Output the (X, Y) coordinate of the center of the cell containing the given text.  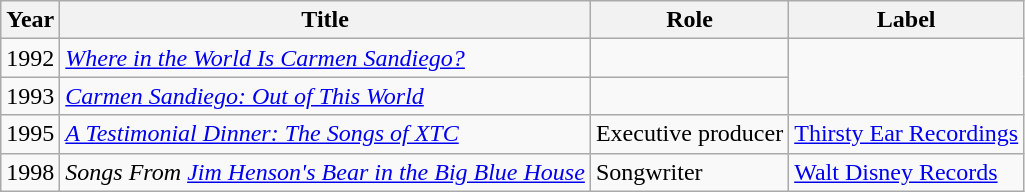
Role (689, 20)
Where in the World Is Carmen Sandiego? (326, 58)
Executive producer (689, 134)
A Testimonial Dinner: The Songs of XTC (326, 134)
Songs From Jim Henson's Bear in the Big Blue House (326, 172)
Thirsty Ear Recordings (906, 134)
1995 (30, 134)
Songwriter (689, 172)
1993 (30, 96)
1992 (30, 58)
Title (326, 20)
Year (30, 20)
Walt Disney Records (906, 172)
Label (906, 20)
1998 (30, 172)
Carmen Sandiego: Out of This World (326, 96)
